Determine the (x, y) coordinate at the center of the cell enclosing the given text.  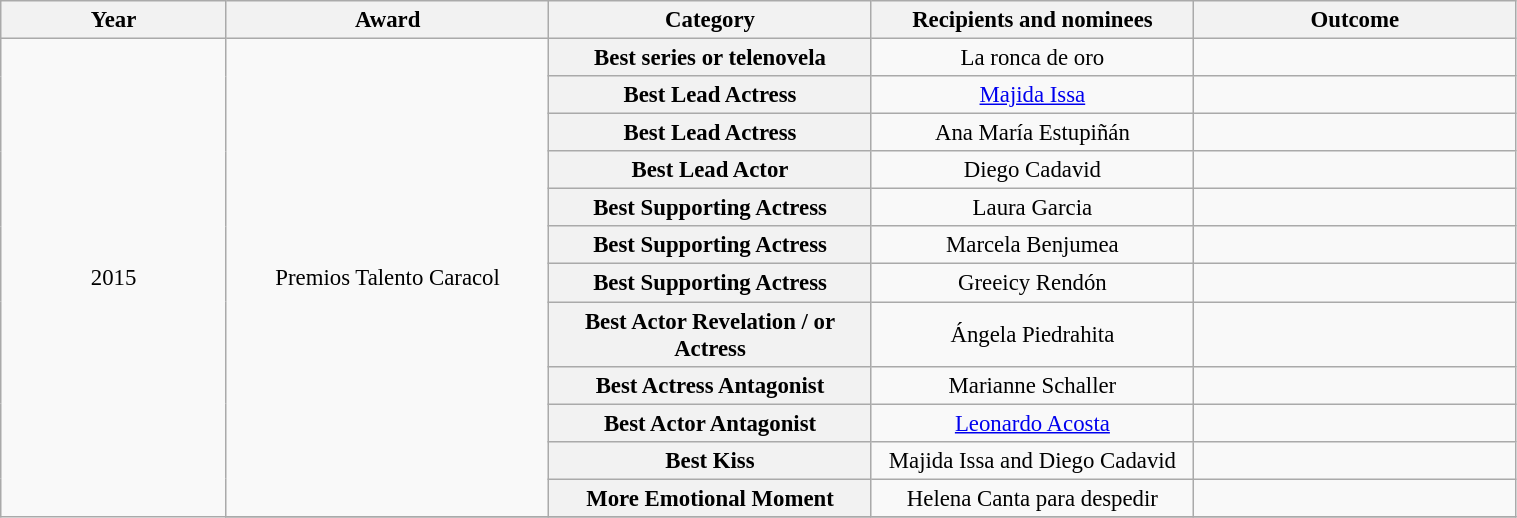
Category (710, 20)
Best Actor Antagonist (710, 423)
Best Actress Antagonist (710, 385)
Greeicy Rendón (1032, 283)
Majida Issa (1032, 95)
Best Kiss (710, 460)
Ana María Estupiñán (1032, 133)
2015 (114, 278)
Marianne Schaller (1032, 385)
Premios Talento Caracol (387, 278)
Best series or telenovela (710, 58)
Best Actor Revelation / or Actress (710, 334)
Laura Garcia (1032, 208)
Best Lead Actor (710, 170)
Outcome (1355, 20)
Leonardo Acosta (1032, 423)
Award (387, 20)
Recipients and nominees (1032, 20)
Year (114, 20)
La ronca de oro (1032, 58)
Marcela Benjumea (1032, 245)
Ángela Piedrahita (1032, 334)
Helena Canta para despedir (1032, 498)
Diego Cadavid (1032, 170)
Majida Issa and Diego Cadavid (1032, 460)
More Emotional Moment (710, 498)
